Scan for the cell matching the given text and deliver its [X, Y] coordinate at center. 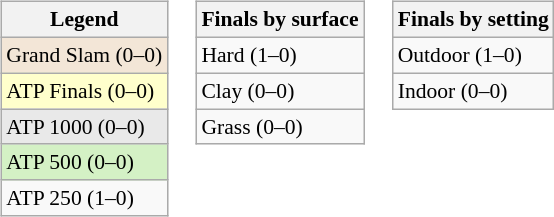
Finals by setting [474, 20]
Finals by surface [280, 20]
Legend [84, 20]
ATP 1000 (0–0) [84, 127]
Hard (1–0) [280, 55]
Grand Slam (0–0) [84, 55]
Clay (0–0) [280, 91]
ATP 250 (1–0) [84, 198]
Grass (0–0) [280, 127]
ATP Finals (0–0) [84, 91]
ATP 500 (0–0) [84, 162]
Indoor (0–0) [474, 91]
Outdoor (1–0) [474, 55]
